Pinpoint the cell where the given text exists, returning its [X, Y] midpoint coordinate. 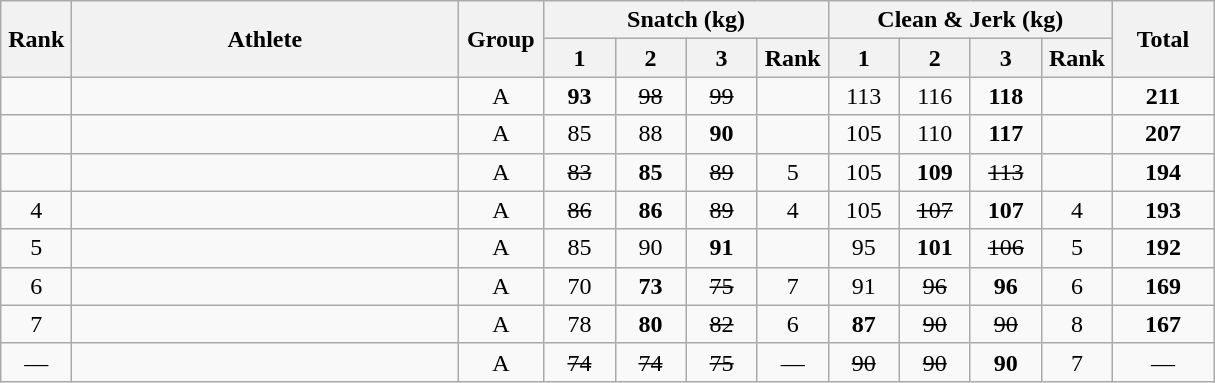
78 [580, 324]
Total [1162, 39]
Group [501, 39]
93 [580, 96]
73 [650, 286]
99 [722, 96]
83 [580, 172]
110 [934, 134]
87 [864, 324]
82 [722, 324]
98 [650, 96]
109 [934, 172]
8 [1076, 324]
169 [1162, 286]
194 [1162, 172]
193 [1162, 210]
101 [934, 248]
106 [1006, 248]
211 [1162, 96]
95 [864, 248]
70 [580, 286]
116 [934, 96]
192 [1162, 248]
Athlete [265, 39]
167 [1162, 324]
Snatch (kg) [686, 20]
80 [650, 324]
117 [1006, 134]
118 [1006, 96]
207 [1162, 134]
Clean & Jerk (kg) [970, 20]
88 [650, 134]
